Locate the cell with the specified text and output its (x, y) center coordinate. 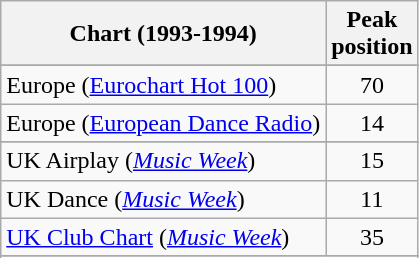
UK Club Chart (Music Week) (164, 237)
Peakposition (372, 34)
15 (372, 161)
70 (372, 85)
11 (372, 199)
Europe (European Dance Radio) (164, 123)
Chart (1993-1994) (164, 34)
14 (372, 123)
UK Airplay (Music Week) (164, 161)
Europe (Eurochart Hot 100) (164, 85)
35 (372, 237)
UK Dance (Music Week) (164, 199)
